Find where the given text appears and provide that cell's center as (x, y) coordinate. 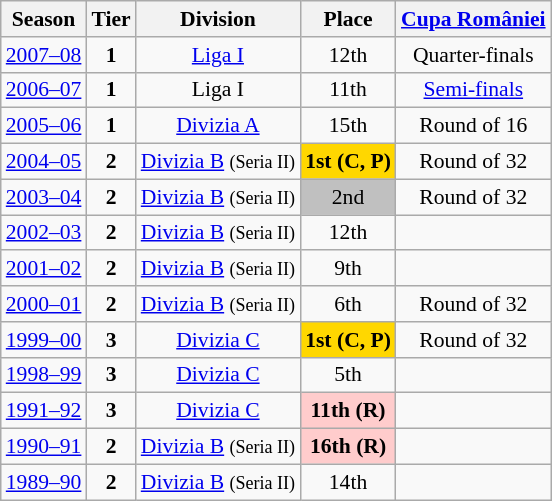
14th (348, 482)
Divizia A (218, 126)
1999–00 (44, 340)
9th (348, 269)
11th (348, 90)
Division (218, 19)
Quarter-finals (474, 55)
2003–04 (44, 197)
1998–99 (44, 375)
Place (348, 19)
2004–05 (44, 162)
6th (348, 304)
Season (44, 19)
Semi-finals (474, 90)
2006–07 (44, 90)
2nd (348, 197)
16th (R) (348, 447)
2001–02 (44, 269)
Round of 16 (474, 126)
11th (R) (348, 411)
1990–91 (44, 447)
Tier (110, 19)
5th (348, 375)
2000–01 (44, 304)
15th (348, 126)
Cupa României (474, 19)
2002–03 (44, 233)
2007–08 (44, 55)
1991–92 (44, 411)
1989–90 (44, 482)
2005–06 (44, 126)
